Extract the [X, Y] coordinate from the center of the cell holding the provided text.  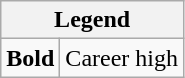
Bold [30, 58]
Legend [92, 20]
Career high [122, 58]
